Output the [x, y] coordinate of the center of the cell containing the given text.  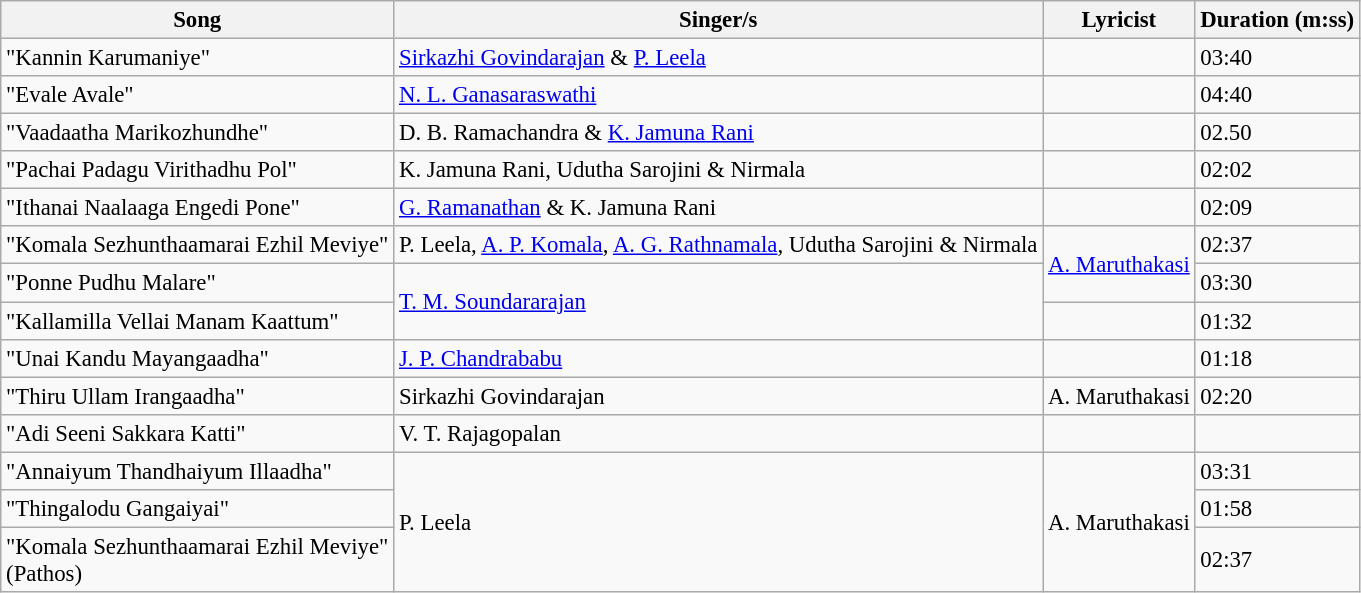
Song [198, 20]
"Thingalodu Gangaiyai" [198, 509]
J. P. Chandrababu [718, 358]
03:31 [1277, 471]
Singer/s [718, 20]
"Pachai Padagu Virithadhu Pol" [198, 170]
02:20 [1277, 396]
D. B. Ramachandra & K. Jamuna Rani [718, 133]
03:40 [1277, 58]
V. T. Rajagopalan [718, 433]
"Annaiyum Thandhaiyum Illaadha" [198, 471]
"Ithanai Naalaaga Engedi Pone" [198, 208]
04:40 [1277, 95]
02.50 [1277, 133]
P. Leela, A. P. Komala, A. G. Rathnamala, Udutha Sarojini & Nirmala [718, 245]
03:30 [1277, 283]
"Komala Sezhunthaamarai Ezhil Meviye" [198, 245]
"Ponne Pudhu Malare" [198, 283]
"Thiru Ullam Irangaadha" [198, 396]
"Adi Seeni Sakkara Katti" [198, 433]
Duration (m:ss) [1277, 20]
K. Jamuna Rani, Udutha Sarojini & Nirmala [718, 170]
02:09 [1277, 208]
"Kallamilla Vellai Manam Kaattum" [198, 321]
N. L. Ganasaraswathi [718, 95]
Sirkazhi Govindarajan & P. Leela [718, 58]
"Komala Sezhunthaamarai Ezhil Meviye"(Pathos) [198, 560]
G. Ramanathan & K. Jamuna Rani [718, 208]
Lyricist [1119, 20]
T. M. Soundararajan [718, 302]
P. Leela [718, 522]
01:18 [1277, 358]
"Vaadaatha Marikozhundhe" [198, 133]
"Unai Kandu Mayangaadha" [198, 358]
"Kannin Karumaniye" [198, 58]
"Evale Avale" [198, 95]
Sirkazhi Govindarajan [718, 396]
02:02 [1277, 170]
01:32 [1277, 321]
01:58 [1277, 509]
